Provide the [x, y] coordinate of the cell's center where the given text is located.  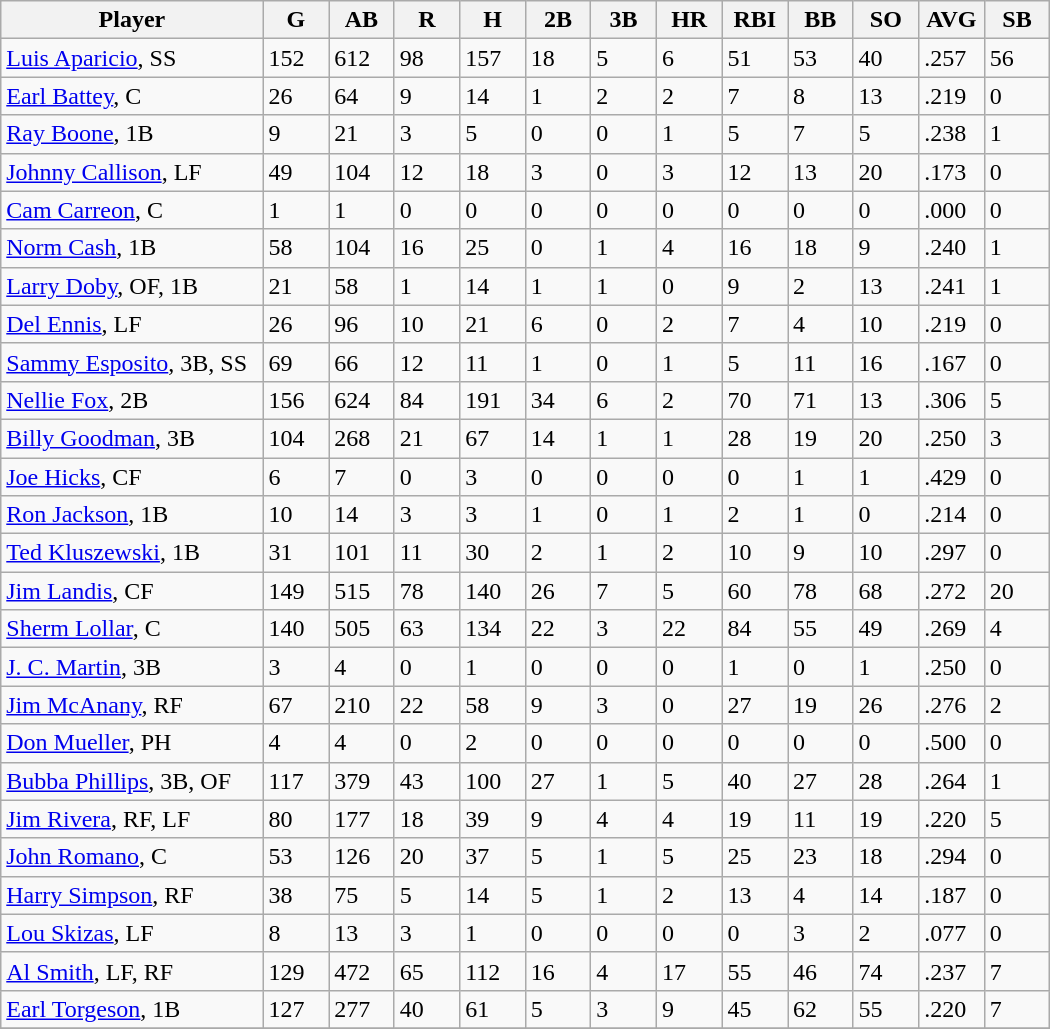
.500 [952, 743]
64 [362, 96]
BB [821, 20]
191 [493, 400]
Harry Simpson, RF [132, 895]
Ray Boone, 1B [132, 134]
156 [296, 400]
AVG [952, 20]
.241 [952, 286]
.264 [952, 781]
39 [493, 819]
.257 [952, 58]
Luis Aparicio, SS [132, 58]
Sherm Lollar, C [132, 629]
80 [296, 819]
Sammy Esposito, 3B, SS [132, 362]
Jim Rivera, RF, LF [132, 819]
134 [493, 629]
472 [362, 971]
.297 [952, 553]
38 [296, 895]
34 [558, 400]
71 [821, 400]
177 [362, 819]
379 [362, 781]
Don Mueller, PH [132, 743]
.429 [952, 477]
277 [362, 1009]
.238 [952, 134]
152 [296, 58]
117 [296, 781]
37 [493, 857]
31 [296, 553]
46 [821, 971]
.272 [952, 591]
96 [362, 324]
149 [296, 591]
23 [821, 857]
John Romano, C [132, 857]
G [296, 20]
.240 [952, 248]
65 [427, 971]
H [493, 20]
612 [362, 58]
157 [493, 58]
126 [362, 857]
45 [755, 1009]
100 [493, 781]
61 [493, 1009]
.187 [952, 895]
2B [558, 20]
51 [755, 58]
268 [362, 438]
J. C. Martin, 3B [132, 667]
63 [427, 629]
75 [362, 895]
SO [886, 20]
43 [427, 781]
Ron Jackson, 1B [132, 515]
30 [493, 553]
AB [362, 20]
Earl Battey, C [132, 96]
3B [624, 20]
Del Ennis, LF [132, 324]
210 [362, 705]
.269 [952, 629]
60 [755, 591]
.276 [952, 705]
RBI [755, 20]
Joe Hicks, CF [132, 477]
.167 [952, 362]
66 [362, 362]
129 [296, 971]
112 [493, 971]
515 [362, 591]
.000 [952, 210]
17 [689, 971]
.173 [952, 172]
Billy Goodman, 3B [132, 438]
Jim McAnany, RF [132, 705]
70 [755, 400]
.294 [952, 857]
68 [886, 591]
62 [821, 1009]
.237 [952, 971]
Lou Skizas, LF [132, 933]
98 [427, 58]
Larry Doby, OF, 1B [132, 286]
74 [886, 971]
R [427, 20]
HR [689, 20]
.306 [952, 400]
Player [132, 20]
Bubba Phillips, 3B, OF [132, 781]
SB [1017, 20]
Ted Kluszewski, 1B [132, 553]
Cam Carreon, C [132, 210]
.077 [952, 933]
Norm Cash, 1B [132, 248]
Nellie Fox, 2B [132, 400]
624 [362, 400]
Jim Landis, CF [132, 591]
Johnny Callison, LF [132, 172]
127 [296, 1009]
56 [1017, 58]
Al Smith, LF, RF [132, 971]
505 [362, 629]
101 [362, 553]
.214 [952, 515]
Earl Torgeson, 1B [132, 1009]
69 [296, 362]
